Determine the (X, Y) coordinate at the center of the cell enclosing the given text.  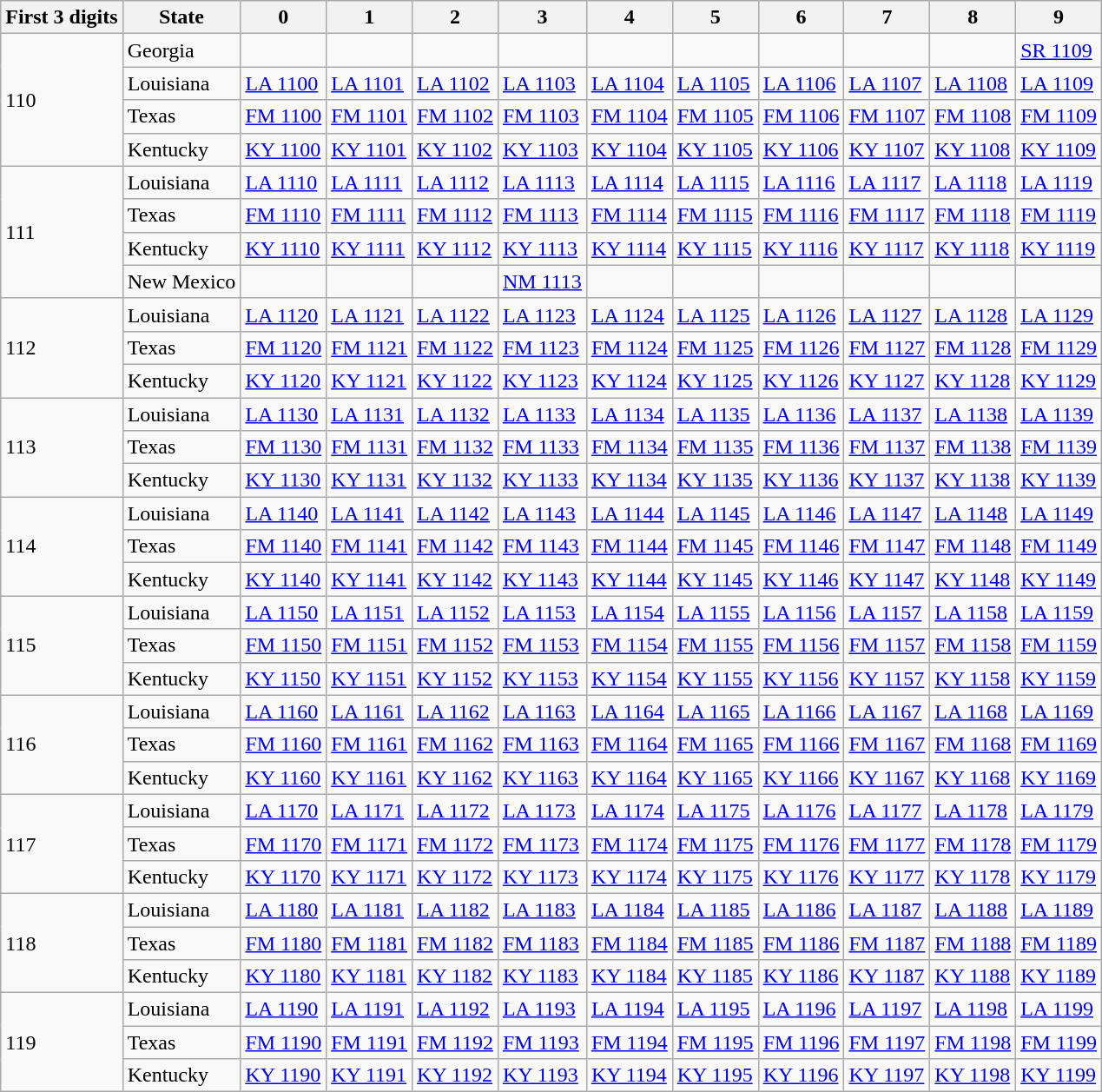
LA 1117 (888, 182)
LA 1140 (283, 513)
110 (62, 100)
LA 1111 (370, 182)
KY 1127 (888, 381)
KY 1138 (973, 480)
LA 1180 (283, 910)
LA 1118 (973, 182)
KY 1180 (283, 976)
KY 1167 (888, 778)
LA 1142 (455, 513)
LA 1181 (370, 910)
New Mexico (181, 281)
KY 1174 (629, 877)
FM 1135 (716, 447)
KY 1181 (370, 976)
LA 1188 (973, 910)
KY 1131 (370, 480)
5 (716, 17)
LA 1139 (1059, 414)
FM 1130 (283, 447)
FM 1159 (1059, 645)
LA 1107 (888, 83)
114 (62, 546)
FM 1163 (542, 745)
KY 1195 (716, 1075)
KY 1133 (542, 480)
KY 1186 (801, 976)
LA 1189 (1059, 910)
KY 1142 (455, 579)
KY 1162 (455, 778)
KY 1188 (973, 976)
LA 1172 (455, 811)
LA 1177 (888, 811)
KY 1160 (283, 778)
FM 1162 (455, 745)
LA 1162 (455, 711)
LA 1100 (283, 83)
FM 1143 (542, 546)
KY 1116 (801, 248)
LA 1147 (888, 513)
FM 1148 (973, 546)
KY 1184 (629, 976)
LA 1164 (629, 711)
FM 1144 (629, 546)
FM 1180 (283, 943)
LA 1103 (542, 83)
KY 1166 (801, 778)
FM 1164 (629, 745)
LA 1136 (801, 414)
117 (62, 844)
LA 1170 (283, 811)
111 (62, 232)
KY 1176 (801, 877)
KY 1164 (629, 778)
LA 1106 (801, 83)
FM 1146 (801, 546)
FM 1150 (283, 645)
FM 1175 (716, 844)
118 (62, 943)
FM 1196 (801, 1042)
LA 1115 (716, 182)
LA 1190 (283, 1009)
FM 1189 (1059, 943)
KY 1108 (973, 149)
LA 1150 (283, 612)
3 (542, 17)
FM 1110 (283, 215)
FM 1161 (370, 745)
KY 1159 (1059, 678)
KY 1144 (629, 579)
KY 1179 (1059, 877)
FM 1123 (542, 347)
LA 1110 (283, 182)
FM 1186 (801, 943)
LA 1127 (888, 314)
KY 1121 (370, 381)
KY 1154 (629, 678)
FM 1157 (888, 645)
FM 1153 (542, 645)
FM 1190 (283, 1042)
KY 1110 (283, 248)
KY 1102 (455, 149)
KY 1148 (973, 579)
KY 1191 (370, 1075)
KY 1171 (370, 877)
FM 1137 (888, 447)
FM 1108 (973, 116)
9 (1059, 17)
7 (888, 17)
KY 1168 (973, 778)
116 (62, 745)
FM 1171 (370, 844)
FM 1119 (1059, 215)
KY 1111 (370, 248)
KY 1177 (888, 877)
KY 1101 (370, 149)
LA 1176 (801, 811)
KY 1130 (283, 480)
6 (801, 17)
FM 1121 (370, 347)
LA 1160 (283, 711)
FM 1101 (370, 116)
FM 1154 (629, 645)
8 (973, 17)
KY 1119 (1059, 248)
KY 1106 (801, 149)
FM 1198 (973, 1042)
KY 1109 (1059, 149)
KY 1117 (888, 248)
KY 1199 (1059, 1075)
0 (283, 17)
LA 1174 (629, 811)
LA 1185 (716, 910)
KY 1197 (888, 1075)
KY 1140 (283, 579)
KY 1157 (888, 678)
FM 1112 (455, 215)
LA 1187 (888, 910)
FM 1107 (888, 116)
LA 1159 (1059, 612)
KY 1123 (542, 381)
LA 1191 (370, 1009)
KY 1136 (801, 480)
KY 1158 (973, 678)
LA 1151 (370, 612)
KY 1163 (542, 778)
113 (62, 447)
LA 1126 (801, 314)
LA 1145 (716, 513)
FM 1118 (973, 215)
FM 1126 (801, 347)
LA 1121 (370, 314)
KY 1175 (716, 877)
LA 1193 (542, 1009)
FM 1166 (801, 745)
LA 1122 (455, 314)
FM 1102 (455, 116)
LA 1158 (973, 612)
FM 1181 (370, 943)
FM 1120 (283, 347)
KY 1161 (370, 778)
LA 1156 (801, 612)
LA 1153 (542, 612)
FM 1184 (629, 943)
LA 1113 (542, 182)
FM 1117 (888, 215)
LA 1157 (888, 612)
FM 1187 (888, 943)
FM 1145 (716, 546)
FM 1191 (370, 1042)
FM 1160 (283, 745)
FM 1104 (629, 116)
SR 1109 (1059, 50)
LA 1129 (1059, 314)
NM 1113 (542, 281)
KY 1156 (801, 678)
LA 1196 (801, 1009)
KY 1113 (542, 248)
KY 1151 (370, 678)
FM 1188 (973, 943)
LA 1194 (629, 1009)
LA 1137 (888, 414)
KY 1122 (455, 381)
KY 1153 (542, 678)
119 (62, 1042)
LA 1155 (716, 612)
KY 1147 (888, 579)
LA 1175 (716, 811)
FM 1155 (716, 645)
KY 1115 (716, 248)
KY 1183 (542, 976)
FM 1199 (1059, 1042)
KY 1125 (716, 381)
KY 1187 (888, 976)
FM 1140 (283, 546)
FM 1147 (888, 546)
KY 1118 (973, 248)
2 (455, 17)
LA 1192 (455, 1009)
LA 1131 (370, 414)
LA 1130 (283, 414)
LA 1135 (716, 414)
KY 1143 (542, 579)
LA 1197 (888, 1009)
First 3 digits (62, 17)
KY 1178 (973, 877)
KY 1100 (283, 149)
FM 1177 (888, 844)
LA 1169 (1059, 711)
KY 1170 (283, 877)
LA 1132 (455, 414)
KY 1146 (801, 579)
FM 1158 (973, 645)
KY 1190 (283, 1075)
KY 1185 (716, 976)
LA 1165 (716, 711)
FM 1149 (1059, 546)
LA 1133 (542, 414)
LA 1104 (629, 83)
LA 1108 (973, 83)
FM 1136 (801, 447)
FM 1133 (542, 447)
FM 1185 (716, 943)
KY 1150 (283, 678)
LA 1152 (455, 612)
FM 1128 (973, 347)
KY 1155 (716, 678)
KY 1124 (629, 381)
LA 1123 (542, 314)
State (181, 17)
FM 1142 (455, 546)
115 (62, 645)
LA 1168 (973, 711)
FM 1105 (716, 116)
KY 1189 (1059, 976)
LA 1109 (1059, 83)
LA 1125 (716, 314)
FM 1197 (888, 1042)
LA 1154 (629, 612)
LA 1119 (1059, 182)
LA 1105 (716, 83)
LA 1183 (542, 910)
FM 1116 (801, 215)
FM 1176 (801, 844)
KY 1104 (629, 149)
KY 1194 (629, 1075)
FM 1103 (542, 116)
KY 1137 (888, 480)
KY 1193 (542, 1075)
FM 1138 (973, 447)
KY 1134 (629, 480)
FM 1179 (1059, 844)
FM 1183 (542, 943)
FM 1172 (455, 844)
KY 1149 (1059, 579)
FM 1182 (455, 943)
KY 1135 (716, 480)
LA 1138 (973, 414)
LA 1134 (629, 414)
FM 1106 (801, 116)
KY 1105 (716, 149)
FM 1152 (455, 645)
FM 1124 (629, 347)
KY 1128 (973, 381)
KY 1112 (455, 248)
LA 1195 (716, 1009)
KY 1169 (1059, 778)
FM 1109 (1059, 116)
Georgia (181, 50)
KY 1114 (629, 248)
FM 1125 (716, 347)
KY 1165 (716, 778)
FM 1192 (455, 1042)
LA 1116 (801, 182)
FM 1114 (629, 215)
FM 1173 (542, 844)
FM 1168 (973, 745)
KY 1107 (888, 149)
LA 1141 (370, 513)
FM 1178 (973, 844)
LA 1114 (629, 182)
FM 1174 (629, 844)
1 (370, 17)
FM 1169 (1059, 745)
FM 1151 (370, 645)
FM 1156 (801, 645)
FM 1193 (542, 1042)
KY 1182 (455, 976)
LA 1120 (283, 314)
KY 1196 (801, 1075)
LA 1101 (370, 83)
KY 1145 (716, 579)
LA 1163 (542, 711)
FM 1170 (283, 844)
LA 1148 (973, 513)
LA 1112 (455, 182)
FM 1127 (888, 347)
FM 1134 (629, 447)
LA 1143 (542, 513)
FM 1139 (1059, 447)
FM 1115 (716, 215)
FM 1113 (542, 215)
FM 1132 (455, 447)
4 (629, 17)
KY 1139 (1059, 480)
FM 1195 (716, 1042)
FM 1100 (283, 116)
LA 1173 (542, 811)
KY 1126 (801, 381)
LA 1184 (629, 910)
112 (62, 347)
LA 1182 (455, 910)
FM 1122 (455, 347)
KY 1152 (455, 678)
LA 1171 (370, 811)
KY 1103 (542, 149)
KY 1192 (455, 1075)
LA 1198 (973, 1009)
KY 1120 (283, 381)
KY 1141 (370, 579)
FM 1165 (716, 745)
LA 1166 (801, 711)
LA 1167 (888, 711)
LA 1178 (973, 811)
KY 1173 (542, 877)
LA 1161 (370, 711)
FM 1129 (1059, 347)
FM 1131 (370, 447)
LA 1199 (1059, 1009)
KY 1198 (973, 1075)
KY 1172 (455, 877)
FM 1167 (888, 745)
LA 1186 (801, 910)
LA 1149 (1059, 513)
KY 1129 (1059, 381)
FM 1111 (370, 215)
FM 1194 (629, 1042)
LA 1128 (973, 314)
LA 1146 (801, 513)
LA 1124 (629, 314)
LA 1179 (1059, 811)
LA 1102 (455, 83)
KY 1132 (455, 480)
FM 1141 (370, 546)
LA 1144 (629, 513)
